Scan for the cell matching the given text and deliver its [X, Y] coordinate at center. 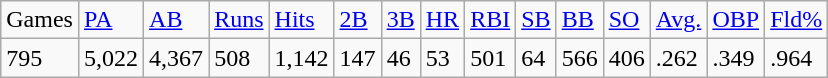
.349 [736, 58]
566 [580, 58]
RBI [490, 20]
SO [626, 20]
53 [442, 58]
508 [239, 58]
147 [358, 58]
Avg. [678, 20]
501 [490, 58]
.262 [678, 58]
SB [536, 20]
Games [40, 20]
.964 [796, 58]
4,367 [176, 58]
AB [176, 20]
BB [580, 20]
46 [400, 58]
PA [110, 20]
Runs [239, 20]
1,142 [302, 58]
Fld% [796, 20]
3B [400, 20]
OBP [736, 20]
Hits [302, 20]
2B [358, 20]
64 [536, 58]
5,022 [110, 58]
795 [40, 58]
HR [442, 20]
406 [626, 58]
